Extract the [x, y] coordinate from the center of the cell holding the provided text.  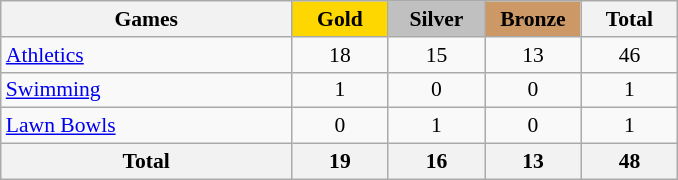
Gold [340, 19]
19 [340, 162]
46 [630, 55]
Swimming [146, 90]
48 [630, 162]
Lawn Bowls [146, 126]
Games [146, 19]
Athletics [146, 55]
16 [436, 162]
Bronze [534, 19]
15 [436, 55]
Silver [436, 19]
18 [340, 55]
